For the text-containing cell, return its midpoint in (x, y) coordinate format. 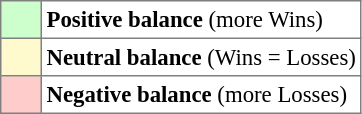
Neutral balance (Wins = Losses) (201, 57)
Negative balance (more Losses) (201, 95)
Positive balance (more Wins) (201, 20)
